Detect which cell encompasses the target text, then output its [x, y] center coordinate. 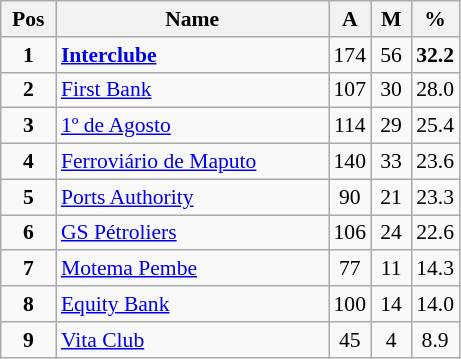
25.4 [435, 126]
9 [28, 340]
21 [391, 197]
77 [350, 269]
2 [28, 90]
14.3 [435, 269]
Ports Authority [192, 197]
140 [350, 162]
28.0 [435, 90]
32.2 [435, 55]
23.3 [435, 197]
14.0 [435, 304]
GS Pétroliers [192, 233]
29 [391, 126]
7 [28, 269]
Motema Pembe [192, 269]
Ferroviário de Maputo [192, 162]
30 [391, 90]
107 [350, 90]
Interclube [192, 55]
3 [28, 126]
56 [391, 55]
22.6 [435, 233]
1º de Agosto [192, 126]
100 [350, 304]
8 [28, 304]
8.9 [435, 340]
Equity Bank [192, 304]
11 [391, 269]
A [350, 19]
24 [391, 233]
45 [350, 340]
1 [28, 55]
174 [350, 55]
33 [391, 162]
23.6 [435, 162]
Vita Club [192, 340]
114 [350, 126]
6 [28, 233]
First Bank [192, 90]
5 [28, 197]
106 [350, 233]
14 [391, 304]
Pos [28, 19]
90 [350, 197]
% [435, 19]
Name [192, 19]
M [391, 19]
